Pinpoint the cell where the given text exists, returning its (x, y) midpoint coordinate. 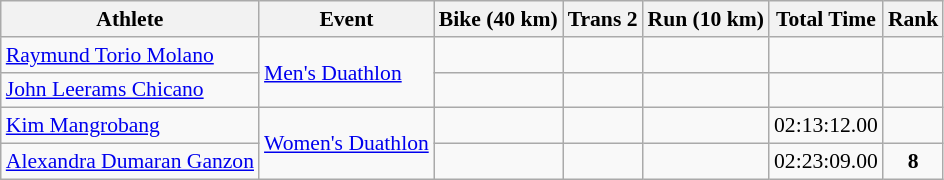
Event (346, 19)
Trans 2 (603, 19)
Rank (914, 19)
Men's Duathlon (346, 72)
Kim Mangrobang (130, 126)
8 (914, 162)
02:13:12.00 (826, 126)
Athlete (130, 19)
Total Time (826, 19)
Run (10 km) (706, 19)
02:23:09.00 (826, 162)
Women's Duathlon (346, 144)
John Leerams Chicano (130, 90)
Alexandra Dumaran Ganzon (130, 162)
Bike (40 km) (498, 19)
Raymund Torio Molano (130, 55)
